For the text-containing cell, return its midpoint in (X, Y) coordinate format. 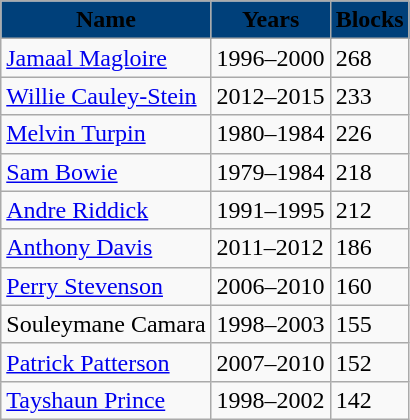
Name (106, 20)
Andre Riddick (106, 210)
Anthony Davis (106, 248)
160 (370, 286)
Years (270, 20)
Blocks (370, 20)
1979–1984 (270, 172)
1998–2003 (270, 324)
Tayshaun Prince (106, 400)
155 (370, 324)
Melvin Turpin (106, 134)
152 (370, 362)
2006–2010 (270, 286)
Souleymane Camara (106, 324)
Perry Stevenson (106, 286)
Willie Cauley-Stein (106, 96)
212 (370, 210)
233 (370, 96)
Sam Bowie (106, 172)
218 (370, 172)
2011–2012 (270, 248)
Patrick Patterson (106, 362)
1998–2002 (270, 400)
186 (370, 248)
268 (370, 58)
2007–2010 (270, 362)
142 (370, 400)
2012–2015 (270, 96)
1980–1984 (270, 134)
226 (370, 134)
1991–1995 (270, 210)
1996–2000 (270, 58)
Jamaal Magloire (106, 58)
